Detect which cell encompasses the target text, then output its [x, y] center coordinate. 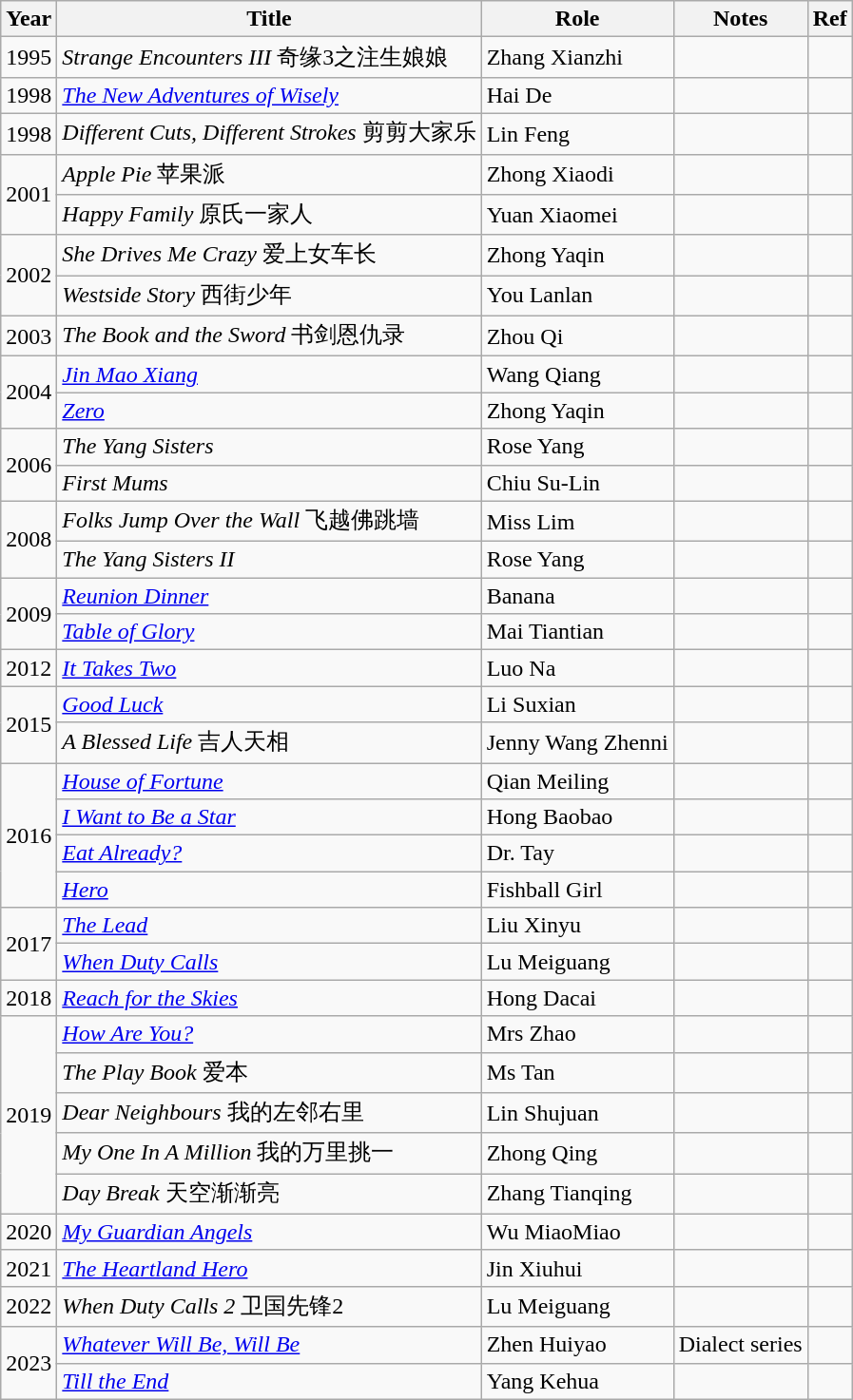
Eat Already? [269, 853]
Lin Shujuan [577, 1114]
2016 [29, 834]
I Want to Be a Star [269, 817]
Wu MiaoMiao [577, 1232]
Reach for the Skies [269, 998]
Chiu Su-Lin [577, 483]
The Play Book 爱本 [269, 1072]
Till the End [269, 1381]
2023 [29, 1363]
When Duty Calls [269, 962]
Table of Glory [269, 632]
Ms Tan [577, 1072]
My One In A Million 我的万里挑一 [269, 1154]
A Blessed Life 吉人天相 [269, 743]
2004 [29, 393]
Happy Family 原氏一家人 [269, 215]
Jenny Wang Zhenni [577, 743]
The Book and the Sword 书剑恩仇录 [269, 336]
Dialect series [740, 1345]
Hong Dacai [577, 998]
House of Fortune [269, 780]
Zhang Xianzhi [577, 57]
Dr. Tay [577, 853]
Yang Kehua [577, 1381]
2001 [29, 194]
My Guardian Angels [269, 1232]
Hong Baobao [577, 817]
2006 [29, 465]
Yuan Xiaomei [577, 215]
It Takes Two [269, 668]
Whatever Will Be, Will Be [269, 1345]
Fishball Girl [577, 890]
You Lanlan [577, 297]
Strange Encounters III 奇缘3之注生娘娘 [269, 57]
Zhong Qing [577, 1154]
Liu Xinyu [577, 926]
Westside Story 西街少年 [269, 297]
Zhang Tianqing [577, 1194]
Hero [269, 890]
How Are You? [269, 1034]
Banana [577, 596]
2017 [29, 944]
2015 [29, 724]
Hai De [577, 95]
Zhong Xiaodi [577, 175]
Zero [269, 411]
The New Adventures of Wisely [269, 95]
2018 [29, 998]
Wang Qiang [577, 374]
Different Cuts, Different Strokes 剪剪大家乐 [269, 133]
Zhen Huiyao [577, 1345]
1995 [29, 57]
When Duty Calls 2 卫国先锋2 [269, 1306]
2019 [29, 1115]
She Drives Me Crazy 爱上女车长 [269, 255]
2009 [29, 614]
2020 [29, 1232]
2002 [29, 276]
Lin Feng [577, 133]
The Yang Sisters II [269, 560]
Notes [740, 19]
2008 [29, 540]
Mai Tiantian [577, 632]
Jin Mao Xiang [269, 374]
Luo Na [577, 668]
Day Break 天空渐渐亮 [269, 1194]
Role [577, 19]
Mrs Zhao [577, 1034]
2012 [29, 668]
Miss Lim [577, 521]
2003 [29, 336]
First Mums [269, 483]
Ref [829, 19]
Qian Meiling [577, 780]
Good Luck [269, 704]
Dear Neighbours 我的左邻右里 [269, 1114]
Reunion Dinner [269, 596]
2022 [29, 1306]
Title [269, 19]
Folks Jump Over the Wall 飞越佛跳墙 [269, 521]
Jin Xiuhui [577, 1268]
The Heartland Hero [269, 1268]
Zhou Qi [577, 336]
The Yang Sisters [269, 447]
Year [29, 19]
The Lead [269, 926]
Apple Pie 苹果派 [269, 175]
2021 [29, 1268]
Li Suxian [577, 704]
